Determine the [X, Y] coordinate at the center of the cell enclosing the given text.  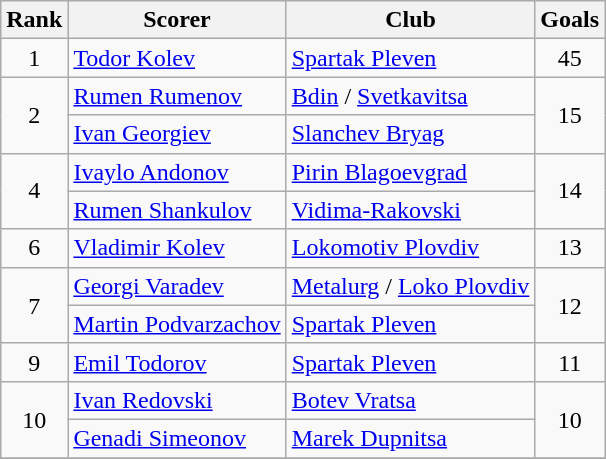
Club [410, 20]
11 [570, 362]
Lokomotiv Plovdiv [410, 248]
Pirin Blagoevgrad [410, 172]
Georgi Varadev [177, 286]
Botev Vratsa [410, 400]
Rumen Shankulov [177, 210]
Martin Podvarzachov [177, 324]
Vidima-Rakovski [410, 210]
Marek Dupnitsa [410, 438]
9 [34, 362]
Scorer [177, 20]
Ivaylo Andonov [177, 172]
15 [570, 115]
Bdin / Svetkavitsa [410, 96]
12 [570, 305]
Todor Kolev [177, 58]
Rank [34, 20]
2 [34, 115]
Genadi Simeonov [177, 438]
45 [570, 58]
1 [34, 58]
Metalurg / Loko Plovdiv [410, 286]
4 [34, 191]
Ivan Redovski [177, 400]
7 [34, 305]
Emil Todorov [177, 362]
Slanchev Bryag [410, 134]
Vladimir Kolev [177, 248]
6 [34, 248]
13 [570, 248]
Rumen Rumenov [177, 96]
14 [570, 191]
Ivan Georgiev [177, 134]
Goals [570, 20]
